Search for the cell housing the specified text and yield its (X, Y) center coordinate. 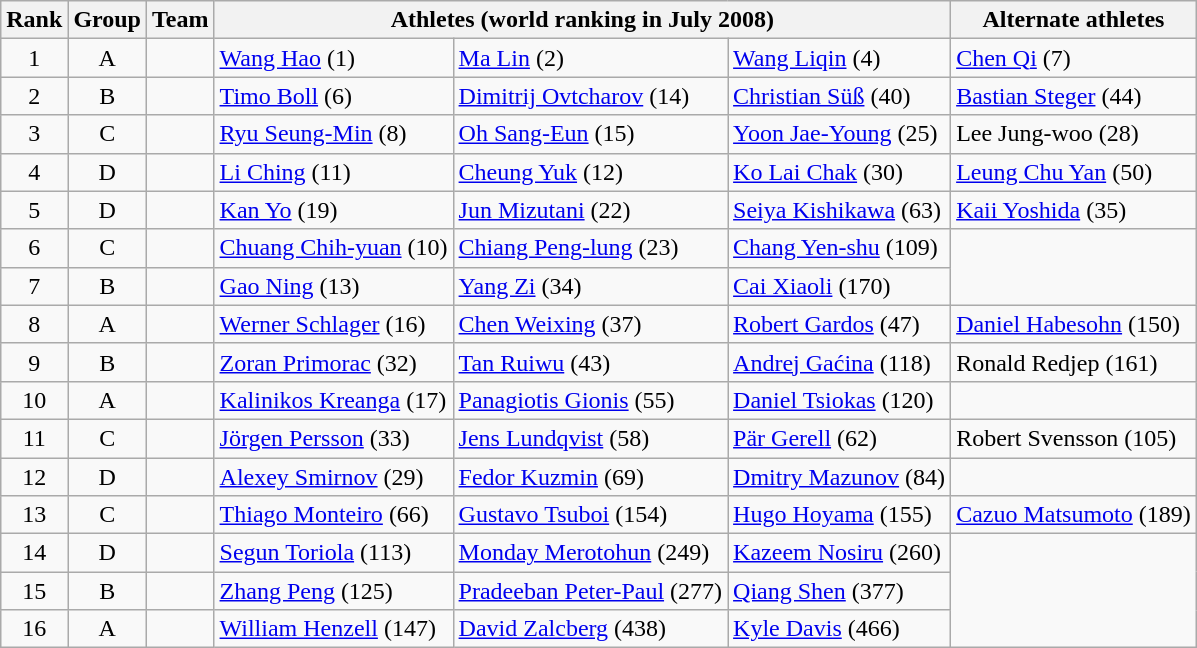
David Zalcberg (438) (590, 629)
Jörgen Persson (33) (334, 438)
Kyle Davis (466) (840, 629)
Robert Gardos (47) (840, 324)
7 (34, 286)
Cai Xiaoli (170) (840, 286)
4 (34, 172)
Oh Sang-Eun (15) (590, 134)
10 (34, 400)
Chang Yen-shu (109) (840, 248)
Panagiotis Gionis (55) (590, 400)
Timo Boll (6) (334, 96)
16 (34, 629)
Chuang Chih-yuan (10) (334, 248)
2 (34, 96)
11 (34, 438)
15 (34, 591)
Thiago Monteiro (66) (334, 515)
Athletes (world ranking in July 2008) (582, 20)
Cheung Yuk (12) (590, 172)
Monday Merotohun (249) (590, 553)
Pär Gerell (62) (840, 438)
Alexey Smirnov (29) (334, 477)
Chen Weixing (37) (590, 324)
Ko Lai Chak (30) (840, 172)
Dimitrij Ovtcharov (14) (590, 96)
Alternate athletes (1074, 20)
Bastian Steger (44) (1074, 96)
Hugo Hoyama (155) (840, 515)
Cazuo Matsumoto (189) (1074, 515)
Ma Lin (2) (590, 58)
Daniel Habesohn (150) (1074, 324)
Yang Zi (34) (590, 286)
Kazeem Nosiru (260) (840, 553)
Pradeeban Peter-Paul (277) (590, 591)
Ryu Seung-Min (8) (334, 134)
Rank (34, 20)
12 (34, 477)
Dmitry Mazunov (84) (840, 477)
Team (181, 20)
Wang Liqin (4) (840, 58)
Zhang Peng (125) (334, 591)
Daniel Tsiokas (120) (840, 400)
Robert Svensson (105) (1074, 438)
Fedor Kuzmin (69) (590, 477)
3 (34, 134)
Li Ching (11) (334, 172)
Wang Hao (1) (334, 58)
Seiya Kishikawa (63) (840, 210)
Werner Schlager (16) (334, 324)
Jens Lundqvist (58) (590, 438)
Andrej Gaćina (118) (840, 362)
William Henzell (147) (334, 629)
Segun Toriola (113) (334, 553)
Kan Yo (19) (334, 210)
Chiang Peng-lung (23) (590, 248)
Christian Süß (40) (840, 96)
Leung Chu Yan (50) (1074, 172)
Lee Jung-woo (28) (1074, 134)
Chen Qi (7) (1074, 58)
Kalinikos Kreanga (17) (334, 400)
14 (34, 553)
Gao Ning (13) (334, 286)
Tan Ruiwu (43) (590, 362)
Kaii Yoshida (35) (1074, 210)
Group (108, 20)
Zoran Primorac (32) (334, 362)
6 (34, 248)
Gustavo Tsuboi (154) (590, 515)
8 (34, 324)
9 (34, 362)
1 (34, 58)
Ronald Redjep (161) (1074, 362)
Jun Mizutani (22) (590, 210)
5 (34, 210)
Qiang Shen (377) (840, 591)
Yoon Jae-Young (25) (840, 134)
13 (34, 515)
